Scan for the cell matching the given text and deliver its [x, y] coordinate at center. 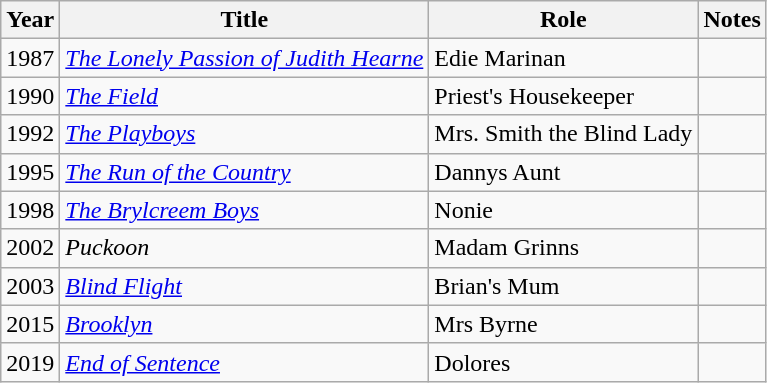
1998 [30, 210]
2015 [30, 324]
Priest's Housekeeper [564, 96]
Year [30, 20]
Nonie [564, 210]
Role [564, 20]
The Lonely Passion of Judith Hearne [244, 58]
Notes [732, 20]
2002 [30, 248]
Dannys Aunt [564, 172]
Brooklyn [244, 324]
1995 [30, 172]
1987 [30, 58]
Edie Marinan [564, 58]
Blind Flight [244, 286]
Title [244, 20]
End of Sentence [244, 362]
The Field [244, 96]
1990 [30, 96]
The Playboys [244, 134]
The Run of the Country [244, 172]
The Brylcreem Boys [244, 210]
Madam Grinns [564, 248]
Brian's Mum [564, 286]
2003 [30, 286]
2019 [30, 362]
Dolores [564, 362]
Mrs Byrne [564, 324]
Mrs. Smith the Blind Lady [564, 134]
Puckoon [244, 248]
1992 [30, 134]
